Find where the given text appears and provide that cell's center as [x, y] coordinate. 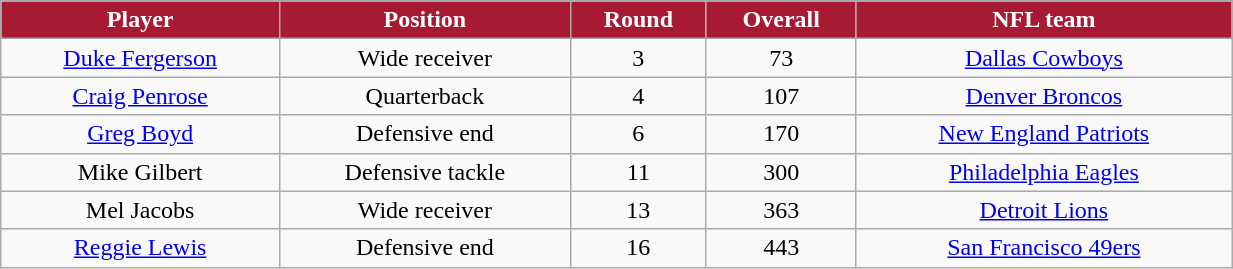
4 [638, 96]
Denver Broncos [1044, 96]
170 [781, 134]
363 [781, 210]
Duke Fergerson [140, 58]
NFL team [1044, 20]
Dallas Cowboys [1044, 58]
443 [781, 248]
6 [638, 134]
Reggie Lewis [140, 248]
73 [781, 58]
Round [638, 20]
Philadelphia Eagles [1044, 172]
Position [426, 20]
Defensive tackle [426, 172]
Overall [781, 20]
13 [638, 210]
San Francisco 49ers [1044, 248]
Quarterback [426, 96]
16 [638, 248]
300 [781, 172]
Craig Penrose [140, 96]
Mel Jacobs [140, 210]
11 [638, 172]
Greg Boyd [140, 134]
Mike Gilbert [140, 172]
New England Patriots [1044, 134]
3 [638, 58]
Player [140, 20]
Detroit Lions [1044, 210]
107 [781, 96]
